From the cell containing the given text, extract its center point as [x, y] coordinate. 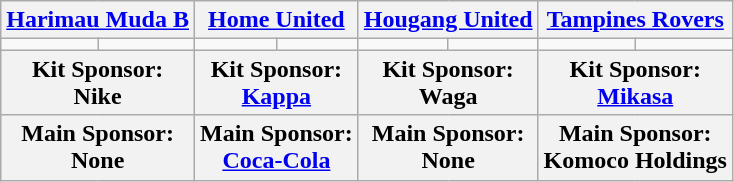
Kit Sponsor: Kappa [277, 82]
Harimau Muda B [98, 20]
Kit Sponsor: Nike [98, 82]
Home United [277, 20]
Main Sponsor: Komoco Holdings [635, 148]
Main Sponsor: Coca-Cola [277, 148]
Kit Sponsor: Waga [448, 82]
Tampines Rovers [635, 20]
Hougang United [448, 20]
Kit Sponsor: Mikasa [635, 82]
